Scan for the cell matching the given text and deliver its (x, y) coordinate at center. 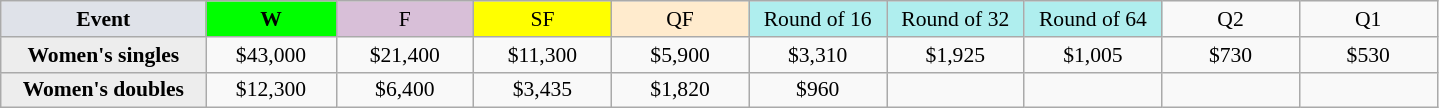
$3,435 (543, 90)
Women's singles (104, 55)
Round of 64 (1093, 19)
F (405, 19)
QF (680, 19)
SF (543, 19)
W (271, 19)
$730 (1231, 55)
$1,925 (955, 55)
Women's doubles (104, 90)
Q1 (1368, 19)
$5,900 (680, 55)
$21,400 (405, 55)
$43,000 (271, 55)
$6,400 (405, 90)
Event (104, 19)
$11,300 (543, 55)
$1,820 (680, 90)
Round of 32 (955, 19)
Round of 16 (818, 19)
$3,310 (818, 55)
$1,005 (1093, 55)
Q2 (1231, 19)
$530 (1368, 55)
$960 (818, 90)
$12,300 (271, 90)
